Capture the cell that displays the provided text and extract its [x, y] central coordinate. 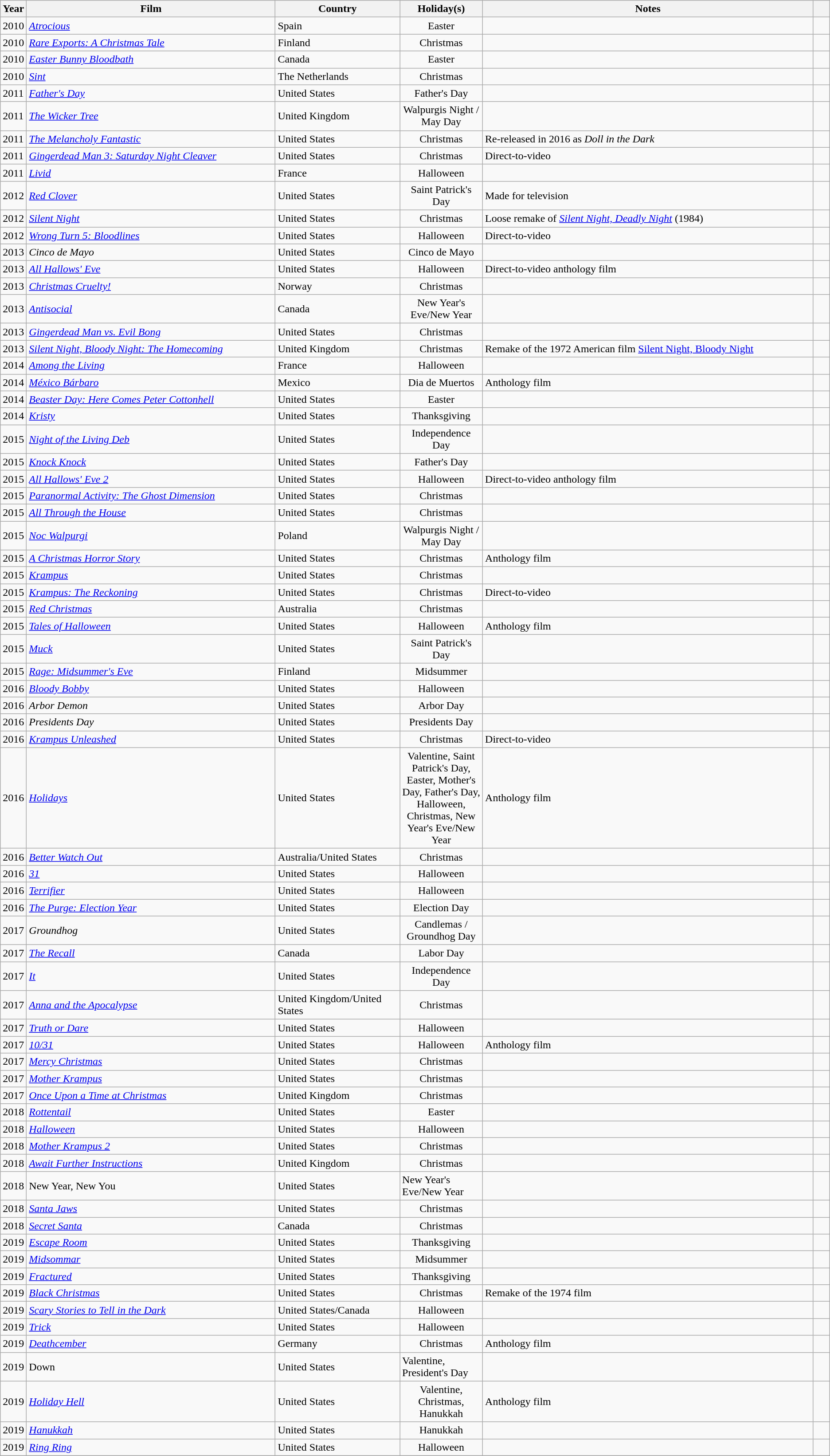
Mexico [338, 382]
Holiday Hell [151, 1401]
Black Christmas [151, 1293]
Spain [338, 26]
Secret Santa [151, 1226]
Mercy Christmas [151, 1062]
Gingerdead Man 3: Saturday Night Cleaver [151, 156]
Christmas Cruelty! [151, 286]
Sint [151, 76]
Holiday(s) [442, 9]
Krampus [151, 575]
Beaster Day: Here Comes Peter Cottonhell [151, 399]
Terrifier [151, 890]
Krampus: The Reckoning [151, 592]
Re-released in 2016 as Doll in the Dark [648, 139]
Once Upon a Time at Christmas [151, 1095]
Fractured [151, 1276]
Valentine, Saint Patrick's Day, Easter, Mother's Day, Father's Day, Halloween, Christmas, New Year's Eve/New Year [442, 798]
Antisocial [151, 309]
Mother Krampus [151, 1078]
Notes [648, 9]
Night of the Living Deb [151, 439]
Silent Night, Bloody Night: The Homecoming [151, 349]
Arbor Day [442, 705]
Election Day [442, 907]
Mother Krampus 2 [151, 1146]
Wrong Turn 5: Bloodlines [151, 236]
Valentine, President's Day [442, 1366]
All Through the House [151, 512]
Labor Day [442, 953]
Krampus Unleashed [151, 739]
Livid [151, 173]
Red Clover [151, 195]
Made for television [648, 195]
All Hallows' Eve 2 [151, 479]
Rare Exports: A Christmas Tale [151, 43]
Await Further Instructions [151, 1163]
Norway [338, 286]
Rottentail [151, 1112]
10/31 [151, 1045]
Remake of the 1972 American film Silent Night, Bloody Night [648, 349]
Gingerdead Man vs. Evil Bong [151, 332]
Paranormal Activity: The Ghost Dimension [151, 496]
Muck [151, 649]
Red Christmas [151, 609]
Germany [338, 1344]
Knock Knock [151, 462]
A Christmas Horror Story [151, 559]
Year [13, 9]
Tales of Halloween [151, 626]
All Hallows' Eve [151, 269]
Truth or Dare [151, 1028]
Groundhog [151, 931]
It [151, 976]
Film [151, 9]
United States/Canada [338, 1310]
The Melancholy Fantastic [151, 139]
Noc Walpurgi [151, 535]
Better Watch Out [151, 857]
The Recall [151, 953]
México Bárbaro [151, 382]
Easter Bunny Bloodbath [151, 59]
Escape Room [151, 1243]
Rage: Midsummer's Eve [151, 672]
Holidays [151, 798]
The Netherlands [338, 76]
Arbor Demon [151, 705]
New Year, New You [151, 1185]
Candlemas / Groundhog Day [442, 931]
Valentine, Christmas, Hanukkah [442, 1401]
Loose remake of Silent Night, Deadly Night (1984) [648, 218]
Dia de Muertos [442, 382]
Ring Ring [151, 1447]
Atrocious [151, 26]
Remake of the 1974 film [648, 1293]
Trick [151, 1327]
Australia/United States [338, 857]
31 [151, 874]
The Purge: Election Year [151, 907]
Australia [338, 609]
Midsommar [151, 1259]
Scary Stories to Tell in the Dark [151, 1310]
Deathcember [151, 1344]
Bloody Bobby [151, 689]
Silent Night [151, 218]
Among the Living [151, 366]
The Wicker Tree [151, 116]
United Kingdom/United States [338, 1005]
Country [338, 9]
Poland [338, 535]
Down [151, 1366]
Kristy [151, 416]
Santa Jaws [151, 1208]
Anna and the Apocalypse [151, 1005]
